Search for the cell housing the specified text and yield its [x, y] center coordinate. 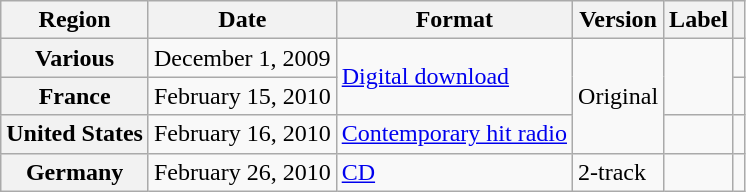
February 26, 2010 [242, 172]
Various [75, 58]
Format [454, 20]
Version [618, 20]
February 15, 2010 [242, 96]
Original [618, 96]
Digital download [454, 77]
December 1, 2009 [242, 58]
Date [242, 20]
Label [699, 20]
February 16, 2010 [242, 134]
Contemporary hit radio [454, 134]
CD [454, 172]
2-track [618, 172]
United States [75, 134]
Germany [75, 172]
France [75, 96]
Region [75, 20]
